Extract the (x, y) coordinate from the center of the cell holding the provided text.  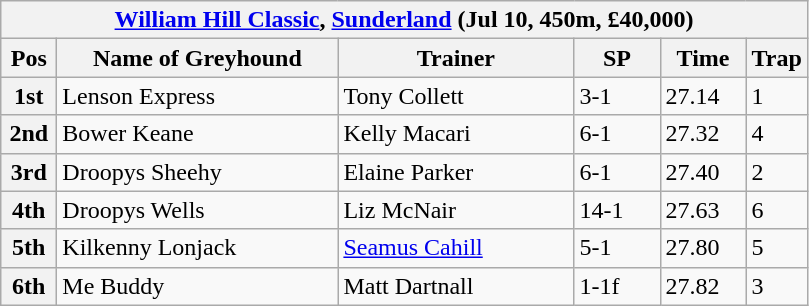
1st (29, 96)
William Hill Classic, Sunderland (Jul 10, 450m, £40,000) (404, 20)
5 (776, 248)
Trap (776, 58)
Lenson Express (198, 96)
14-1 (617, 210)
Pos (29, 58)
Time (703, 58)
27.40 (703, 172)
Matt Dartnall (456, 286)
Droopys Sheehy (198, 172)
3 (776, 286)
27.14 (703, 96)
Elaine Parker (456, 172)
Trainer (456, 58)
1 (776, 96)
5-1 (617, 248)
6 (776, 210)
Kelly Macari (456, 134)
5th (29, 248)
Droopys Wells (198, 210)
1-1f (617, 286)
Tony Collett (456, 96)
Seamus Cahill (456, 248)
SP (617, 58)
3rd (29, 172)
2nd (29, 134)
6th (29, 286)
4 (776, 134)
27.82 (703, 286)
27.63 (703, 210)
3-1 (617, 96)
Name of Greyhound (198, 58)
Liz McNair (456, 210)
27.80 (703, 248)
4th (29, 210)
27.32 (703, 134)
Me Buddy (198, 286)
Bower Keane (198, 134)
Kilkenny Lonjack (198, 248)
2 (776, 172)
